Find where the given text appears and provide that cell's center as (x, y) coordinate. 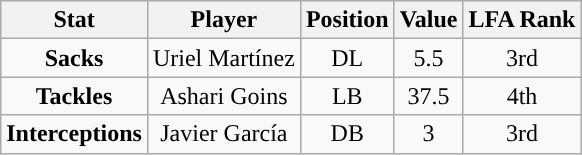
Player (224, 20)
Value (428, 20)
Sacks (74, 58)
Ashari Goins (224, 96)
Uriel Martínez (224, 58)
37.5 (428, 96)
Javier García (224, 134)
LB (347, 96)
4th (522, 96)
Position (347, 20)
DB (347, 134)
Interceptions (74, 134)
LFA Rank (522, 20)
3 (428, 134)
5.5 (428, 58)
Tackles (74, 96)
DL (347, 58)
Stat (74, 20)
